Detect which cell encompasses the target text, then output its [x, y] center coordinate. 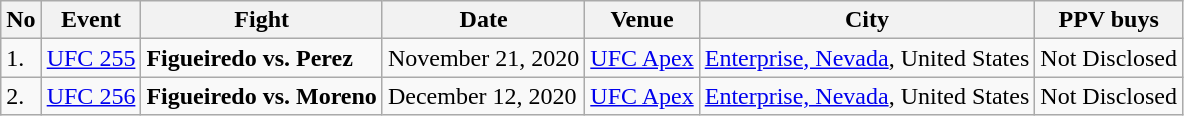
No [21, 20]
PPV buys [1109, 20]
November 21, 2020 [483, 58]
Figueiredo vs. Perez [262, 58]
2. [21, 96]
Venue [642, 20]
UFC 256 [91, 96]
Date [483, 20]
UFC 255 [91, 58]
1. [21, 58]
Figueiredo vs. Moreno [262, 96]
Event [91, 20]
City [867, 20]
Fight [262, 20]
December 12, 2020 [483, 96]
